From the cell containing the given text, extract its center point as (X, Y) coordinate. 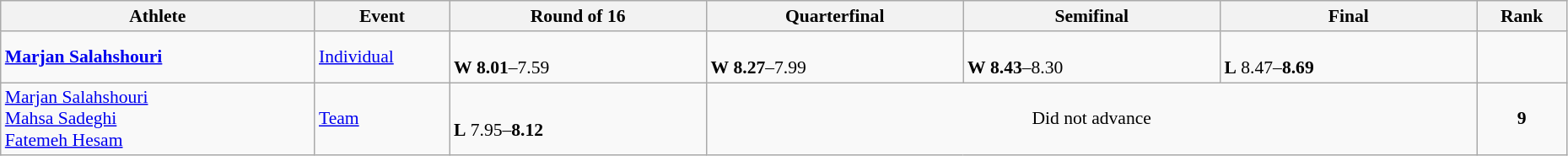
Rank (1522, 16)
Event (382, 16)
L 7.95–8.12 (579, 120)
Individual (382, 57)
Marjan SalahshouriMahsa SadeghiFatemeh Hesam (158, 120)
L 8.47–8.69 (1348, 57)
W 8.01–7.59 (579, 57)
Quarterfinal (835, 16)
Round of 16 (579, 16)
Marjan Salahshouri (158, 57)
Athlete (158, 16)
9 (1522, 120)
Did not advance (1091, 120)
Final (1348, 16)
W 8.43–8.30 (1091, 57)
W 8.27–7.99 (835, 57)
Team (382, 120)
Semifinal (1091, 16)
